Output the (X, Y) coordinate of the center of the cell containing the given text.  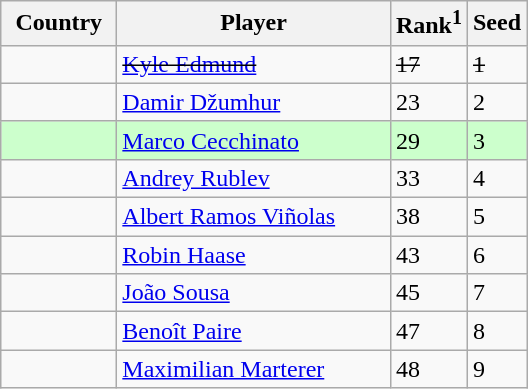
Maximilian Marterer (254, 369)
33 (428, 178)
1 (496, 64)
48 (428, 369)
29 (428, 140)
Kyle Edmund (254, 64)
38 (428, 217)
Marco Cecchinato (254, 140)
Country (59, 24)
6 (496, 255)
43 (428, 255)
47 (428, 331)
Damir Džumhur (254, 102)
Andrey Rublev (254, 178)
4 (496, 178)
Robin Haase (254, 255)
Rank1 (428, 24)
8 (496, 331)
2 (496, 102)
João Sousa (254, 293)
Seed (496, 24)
45 (428, 293)
3 (496, 140)
17 (428, 64)
Benoît Paire (254, 331)
7 (496, 293)
9 (496, 369)
23 (428, 102)
Albert Ramos Viñolas (254, 217)
Player (254, 24)
5 (496, 217)
